Find where the given text appears and provide that cell's center as (X, Y) coordinate. 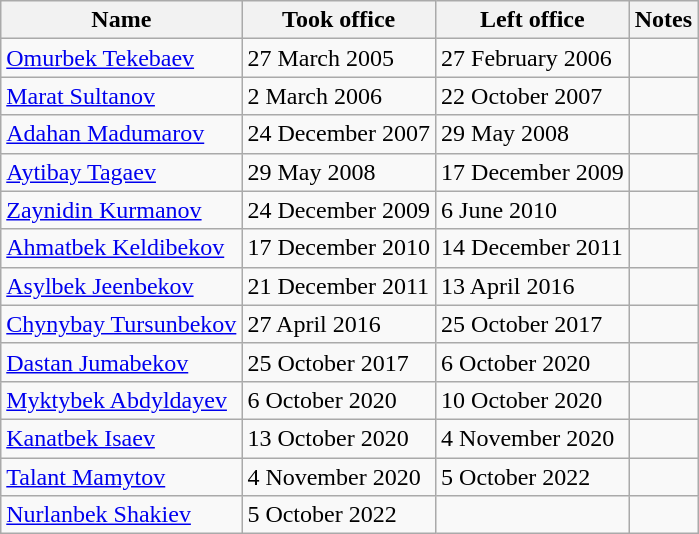
24 December 2007 (339, 134)
13 April 2016 (533, 286)
17 December 2010 (339, 248)
Dastan Jumabekov (122, 362)
Left office (533, 20)
Marat Sultanov (122, 96)
Name (122, 20)
17 December 2009 (533, 172)
Aytibay Tagaev (122, 172)
21 December 2011 (339, 286)
27 April 2016 (339, 324)
Adahan Madumarov (122, 134)
Chynybay Tursunbekov (122, 324)
Ahmatbek Keldibekov (122, 248)
22 October 2007 (533, 96)
Took office (339, 20)
27 February 2006 (533, 58)
14 December 2011 (533, 248)
Notes (663, 20)
24 December 2009 (339, 210)
10 October 2020 (533, 400)
Asylbek Jeenbekov (122, 286)
Talant Mamytov (122, 477)
6 June 2010 (533, 210)
Kanatbek Isaev (122, 438)
2 March 2006 (339, 96)
Myktybek Abdyldayev (122, 400)
27 March 2005 (339, 58)
Nurlanbek Shakiev (122, 515)
13 October 2020 (339, 438)
Omurbek Tekebaev (122, 58)
Zaynidin Kurmanov (122, 210)
